Output the (x, y) coordinate of the center of the cell containing the given text.  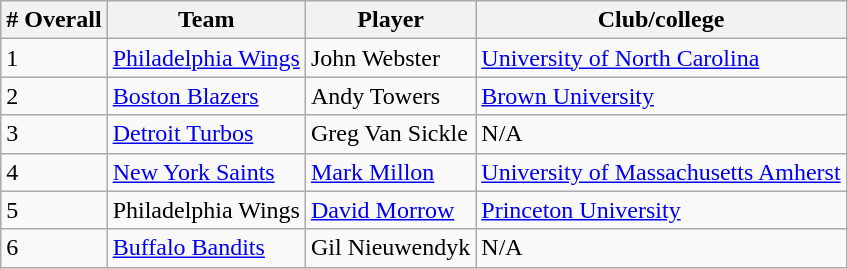
David Morrow (390, 210)
New York Saints (206, 172)
2 (54, 96)
3 (54, 134)
Club/college (661, 20)
University of North Carolina (661, 58)
John Webster (390, 58)
5 (54, 210)
Team (206, 20)
1 (54, 58)
Detroit Turbos (206, 134)
Greg Van Sickle (390, 134)
4 (54, 172)
Andy Towers (390, 96)
University of Massachusetts Amherst (661, 172)
Brown University (661, 96)
Gil Nieuwendyk (390, 248)
Boston Blazers (206, 96)
Mark Millon (390, 172)
Princeton University (661, 210)
Player (390, 20)
6 (54, 248)
# Overall (54, 20)
Buffalo Bandits (206, 248)
